Scan for the cell matching the given text and deliver its (x, y) coordinate at center. 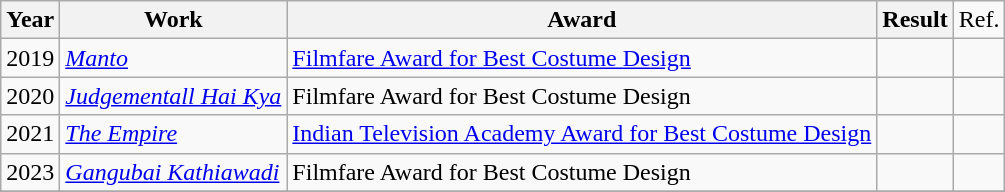
The Empire (174, 134)
Award (582, 20)
Gangubai Kathiawadi (174, 172)
Indian Television Academy Award for Best Costume Design (582, 134)
2021 (30, 134)
Work (174, 20)
2023 (30, 172)
2019 (30, 58)
Year (30, 20)
2020 (30, 96)
Ref. (979, 20)
Result (915, 20)
Judgementall Hai Kya (174, 96)
Manto (174, 58)
